Return [x, y] of the center of cell containing provided text 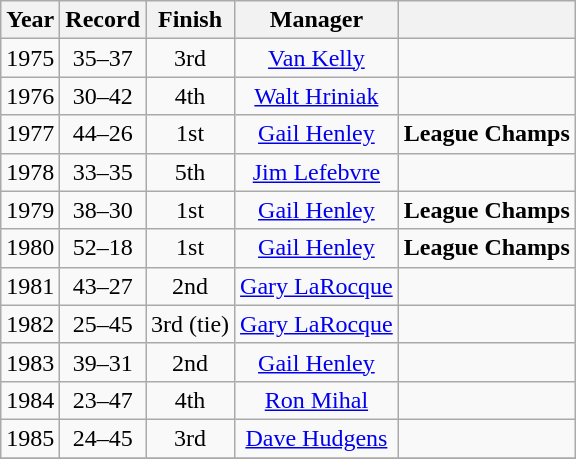
Dave Hudgens [317, 438]
1982 [30, 324]
1976 [30, 96]
52–18 [103, 248]
33–35 [103, 172]
24–45 [103, 438]
Walt Hriniak [317, 96]
5th [190, 172]
35–37 [103, 58]
1980 [30, 248]
1978 [30, 172]
Van Kelly [317, 58]
38–30 [103, 210]
30–42 [103, 96]
Finish [190, 20]
Year [30, 20]
23–47 [103, 400]
1975 [30, 58]
1981 [30, 286]
43–27 [103, 286]
1985 [30, 438]
1983 [30, 362]
1979 [30, 210]
1984 [30, 400]
3rd (tie) [190, 324]
39–31 [103, 362]
Manager [317, 20]
Record [103, 20]
Jim Lefebvre [317, 172]
1977 [30, 134]
Ron Mihal [317, 400]
44–26 [103, 134]
25–45 [103, 324]
